Scan for the cell matching the given text and deliver its (x, y) coordinate at center. 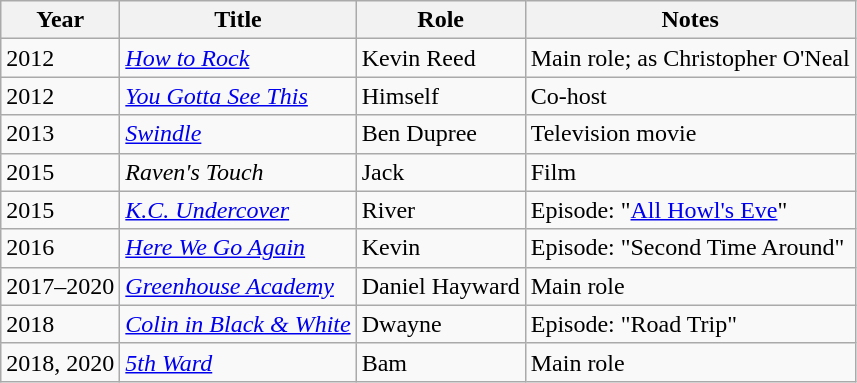
2017–2020 (60, 286)
Bam (440, 362)
Jack (440, 172)
Swindle (238, 134)
Daniel Hayward (440, 286)
Ben Dupree (440, 134)
Dwayne (440, 324)
Notes (690, 20)
Television movie (690, 134)
Colin in Black & White (238, 324)
K.C. Undercover (238, 210)
Year (60, 20)
2013 (60, 134)
Raven's Touch (238, 172)
Kevin (440, 248)
Co-host (690, 96)
Episode: "Road Trip" (690, 324)
Role (440, 20)
Film (690, 172)
Himself (440, 96)
River (440, 210)
Title (238, 20)
2016 (60, 248)
Greenhouse Academy (238, 286)
Episode: "Second Time Around" (690, 248)
Here We Go Again (238, 248)
Main role; as Christopher O'Neal (690, 58)
How to Rock (238, 58)
2018 (60, 324)
5th Ward (238, 362)
2018, 2020 (60, 362)
You Gotta See This (238, 96)
Episode: "All Howl's Eve" (690, 210)
Kevin Reed (440, 58)
